For the text-containing cell, return its midpoint in [X, Y] coordinate format. 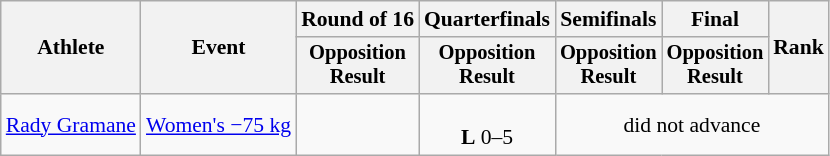
Semifinals [608, 19]
Event [218, 48]
Final [716, 19]
L 0–5 [487, 124]
Round of 16 [358, 19]
Rank [798, 48]
Athlete [71, 48]
Quarterfinals [487, 19]
Rady Gramane [71, 124]
did not advance [692, 124]
Women's −75 kg [218, 124]
